Determine the [x, y] coordinate at the center of the cell enclosing the given text.  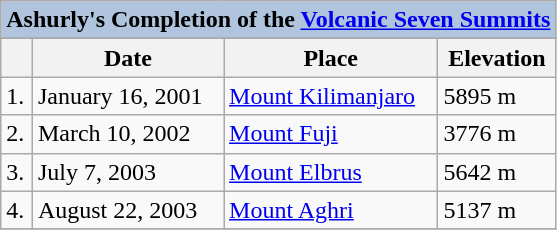
Elevation [497, 58]
January 16, 2001 [128, 96]
Mount Fuji [331, 134]
3. [17, 172]
August 22, 2003 [128, 210]
1. [17, 96]
March 10, 2002 [128, 134]
Date [128, 58]
Mount Elbrus [331, 172]
3776 m [497, 134]
Mount Aghri [331, 210]
5895 m [497, 96]
Ashurly's Completion of the Volcanic Seven Summits [278, 20]
Mount Kilimanjaro [331, 96]
4. [17, 210]
5642 m [497, 172]
Place [331, 58]
5137 m [497, 210]
2. [17, 134]
July 7, 2003 [128, 172]
